Output the [X, Y] coordinate of the center of the cell containing the given text.  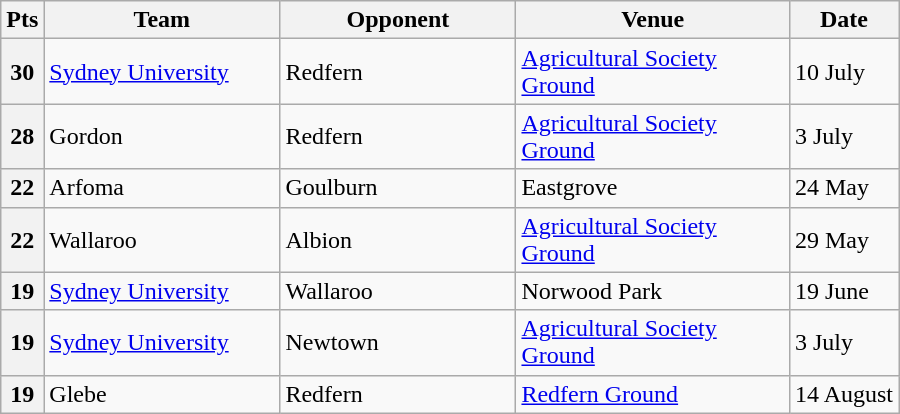
Glebe [162, 394]
Norwood Park [653, 291]
Venue [653, 20]
Newtown [398, 342]
Arfoma [162, 188]
19 June [844, 291]
Date [844, 20]
14 August [844, 394]
30 [22, 72]
Goulburn [398, 188]
Albion [398, 240]
10 July [844, 72]
Opponent [398, 20]
Pts [22, 20]
Eastgrove [653, 188]
Redfern Ground [653, 394]
24 May [844, 188]
28 [22, 136]
Team [162, 20]
29 May [844, 240]
Gordon [162, 136]
